Determine the (X, Y) coordinate at the center of the cell enclosing the given text.  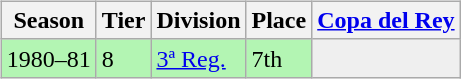
3ª Reg. (198, 58)
7th (279, 58)
1980–81 (48, 58)
8 (124, 58)
Season (48, 20)
Tier (124, 20)
Copa del Rey (386, 20)
Division (198, 20)
Place (279, 20)
